Determine the [x, y] coordinate at the center of the cell enclosing the given text.  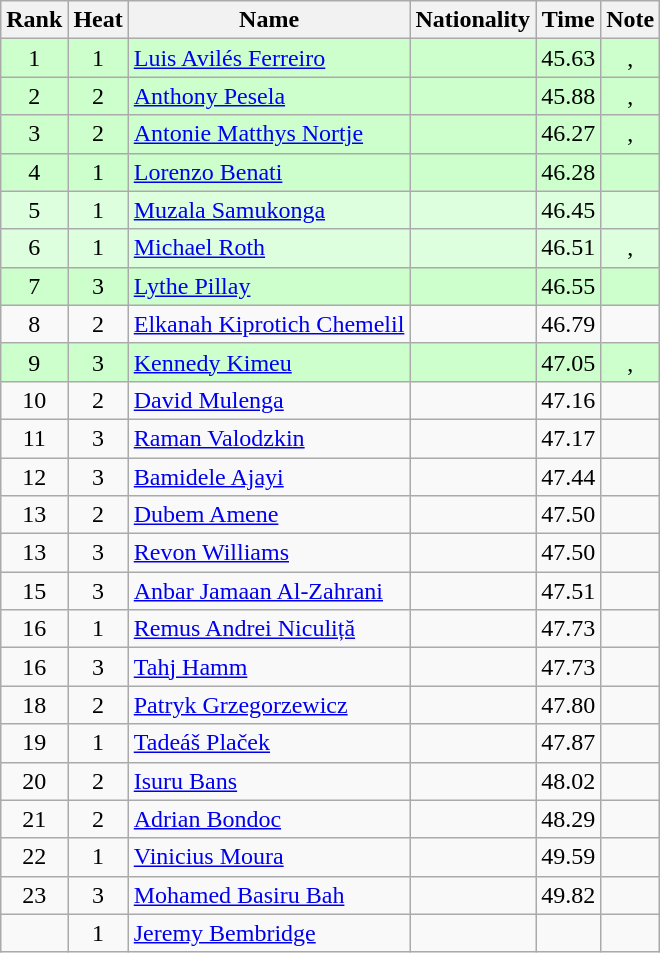
Isuru Bans [269, 781]
46.45 [568, 210]
Time [568, 20]
Adrian Bondoc [269, 819]
18 [34, 705]
David Mulenga [269, 400]
46.79 [568, 324]
10 [34, 400]
46.28 [568, 172]
Heat [98, 20]
Remus Andrei Niculiță [269, 629]
48.29 [568, 819]
Michael Roth [269, 248]
Mohamed Basiru Bah [269, 895]
Note [630, 20]
15 [34, 591]
46.27 [568, 134]
Dubem Amene [269, 515]
21 [34, 819]
Raman Valodzkin [269, 438]
47.51 [568, 591]
Lythe Pillay [269, 286]
47.17 [568, 438]
47.44 [568, 477]
45.63 [568, 58]
Kennedy Kimeu [269, 362]
Anthony Pesela [269, 96]
47.05 [568, 362]
19 [34, 743]
Muzala Samukonga [269, 210]
Tahj Hamm [269, 667]
47.80 [568, 705]
23 [34, 895]
Jeremy Bembridge [269, 933]
Vinicius Moura [269, 857]
48.02 [568, 781]
49.82 [568, 895]
49.59 [568, 857]
5 [34, 210]
9 [34, 362]
Name [269, 20]
47.87 [568, 743]
Tadeáš Plaček [269, 743]
46.51 [568, 248]
Patryk Grzegorzewicz [269, 705]
6 [34, 248]
Lorenzo Benati [269, 172]
Elkanah Kiprotich Chemelil [269, 324]
20 [34, 781]
Revon Williams [269, 553]
46.55 [568, 286]
47.16 [568, 400]
Anbar Jamaan Al-Zahrani [269, 591]
11 [34, 438]
7 [34, 286]
4 [34, 172]
Bamidele Ajayi [269, 477]
Nationality [473, 20]
8 [34, 324]
Luis Avilés Ferreiro [269, 58]
Rank [34, 20]
Antonie Matthys Nortje [269, 134]
22 [34, 857]
12 [34, 477]
45.88 [568, 96]
